Return the [x, y] coordinate for the center point of the cell that contains the specified text.  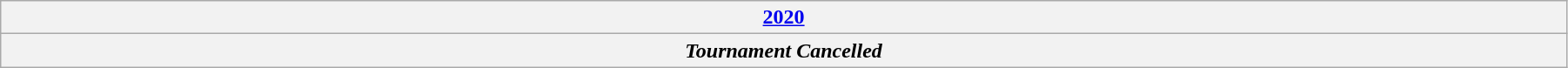
2020 [784, 17]
Tournament Cancelled [784, 51]
